Extract the [X, Y] coordinate from the center of the cell holding the provided text.  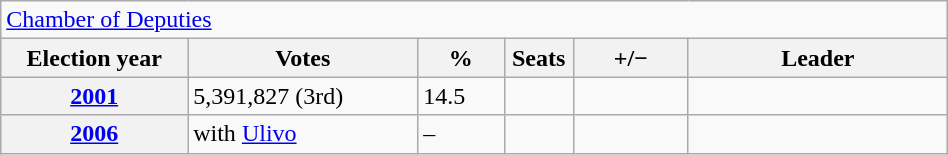
2006 [94, 134]
with Ulivo [303, 134]
+/− [630, 58]
Votes [303, 58]
2001 [94, 96]
14.5 [461, 96]
% [461, 58]
Seats [538, 58]
Leader [818, 58]
5,391,827 (3rd) [303, 96]
Chamber of Deputies [474, 20]
– [461, 134]
Election year [94, 58]
